Output the [x, y] coordinate of the center of the cell containing the given text.  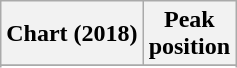
Peakposition [189, 34]
Chart (2018) [72, 34]
